Return the (X, Y) coordinate for the center point of the cell that contains the specified text.  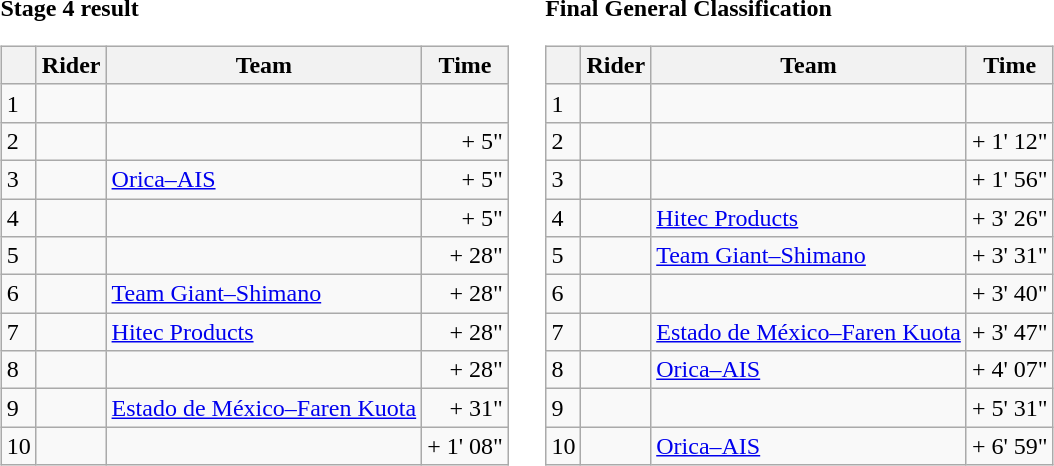
+ 5' 31" (1010, 408)
+ 1' 56" (1010, 179)
+ 1' 12" (1010, 141)
+ 3' 26" (1010, 217)
+ 3' 31" (1010, 256)
+ 4' 07" (1010, 370)
+ 31" (466, 408)
+ 3' 40" (1010, 294)
+ 3' 47" (1010, 332)
+ 1' 08" (466, 446)
+ 6' 59" (1010, 446)
